Return (X, Y) of the center of cell containing provided text 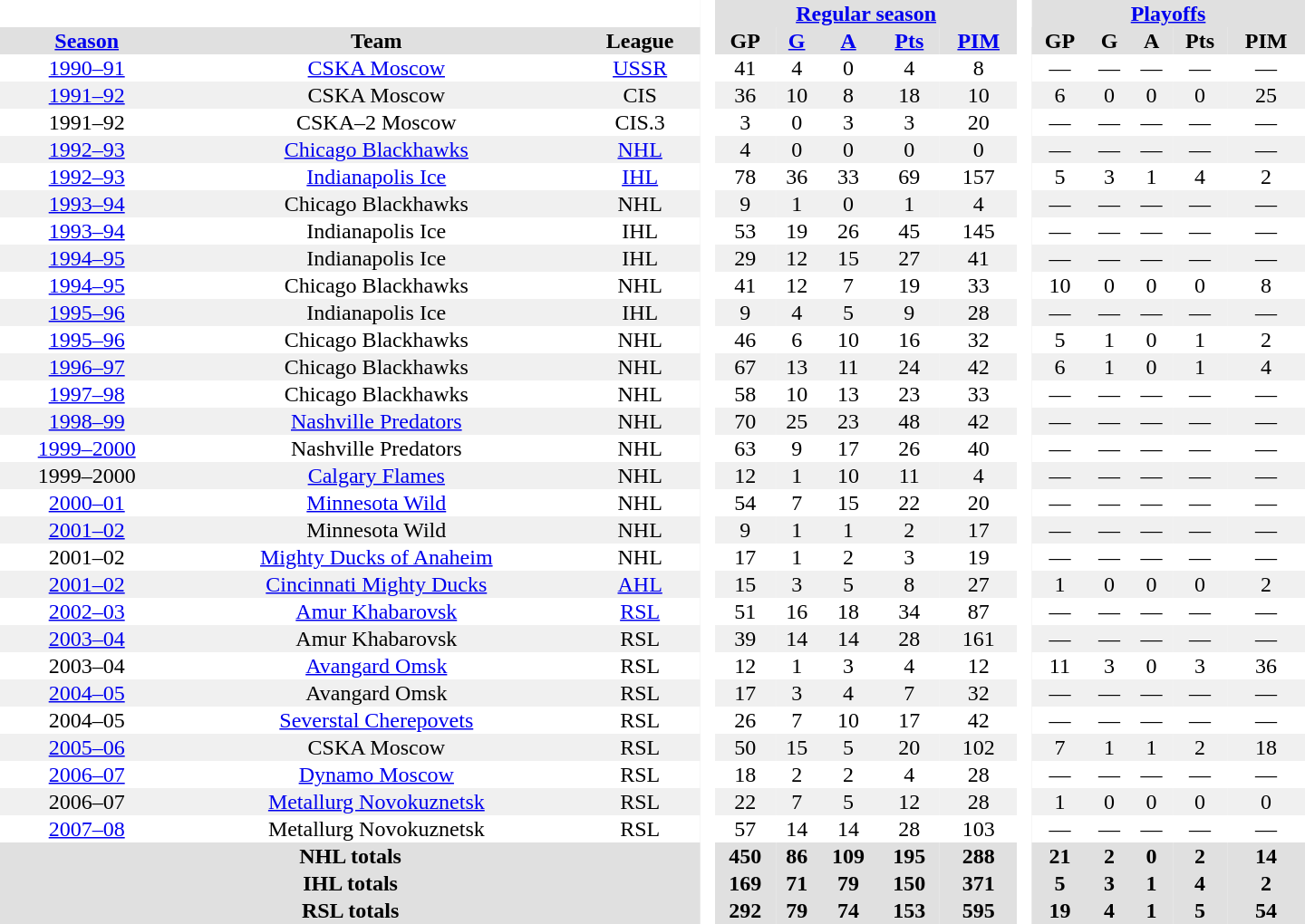
74 (848, 910)
Mighty Ducks of Anaheim (376, 557)
161 (979, 639)
51 (745, 611)
AHL (640, 584)
29 (745, 258)
45 (910, 231)
CIS.3 (640, 122)
595 (979, 910)
2005–06 (87, 747)
1990–91 (87, 68)
48 (910, 421)
Team (376, 41)
69 (910, 177)
CSKA–2 Moscow (376, 122)
102 (979, 747)
League (640, 41)
2000–01 (87, 503)
USSR (640, 68)
1996–97 (87, 367)
71 (797, 883)
NHL totals (350, 856)
24 (910, 367)
78 (745, 177)
86 (797, 856)
58 (745, 394)
IHL totals (350, 883)
145 (979, 231)
157 (979, 177)
109 (848, 856)
40 (979, 448)
Calgary Flames (376, 476)
Regular season (866, 14)
Cincinnati Mighty Ducks (376, 584)
63 (745, 448)
2002–03 (87, 611)
CIS (640, 95)
371 (979, 883)
195 (910, 856)
103 (979, 829)
87 (979, 611)
Severstal Cherepovets (376, 720)
39 (745, 639)
RSL totals (350, 910)
150 (910, 883)
70 (745, 421)
Dynamo Moscow (376, 775)
67 (745, 367)
46 (745, 340)
1998–99 (87, 421)
169 (745, 883)
292 (745, 910)
2007–08 (87, 829)
Season (87, 41)
288 (979, 856)
50 (745, 747)
53 (745, 231)
34 (910, 611)
Playoffs (1168, 14)
450 (745, 856)
1997–98 (87, 394)
21 (1060, 856)
57 (745, 829)
153 (910, 910)
